Return the [X, Y] coordinate for the center point of the cell that contains the specified text.  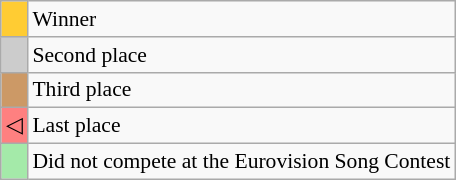
Winner [241, 19]
Third place [241, 90]
Last place [241, 126]
◁ [14, 126]
Did not compete at the Eurovision Song Contest [241, 162]
Second place [241, 55]
